Locate the cell with the specified text and output its [x, y] center coordinate. 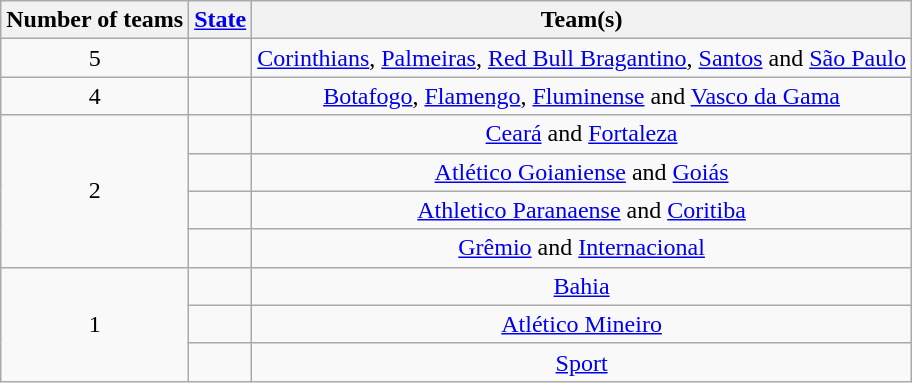
1 [95, 324]
Athletico Paranaense and Coritiba [582, 210]
Corinthians, Palmeiras, Red Bull Bragantino, Santos and São Paulo [582, 58]
2 [95, 191]
4 [95, 96]
Team(s) [582, 20]
Ceará and Fortaleza [582, 134]
State [220, 20]
Atlético Mineiro [582, 324]
Sport [582, 362]
Grêmio and Internacional [582, 248]
Botafogo, Flamengo, Fluminense and Vasco da Gama [582, 96]
5 [95, 58]
Bahia [582, 286]
Atlético Goianiense and Goiás [582, 172]
Number of teams [95, 20]
